Extract the (x, y) coordinate from the center of the cell holding the provided text.  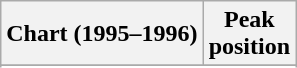
Peakposition (249, 34)
Chart (1995–1996) (102, 34)
